Capture the cell that displays the provided text and extract its (x, y) central coordinate. 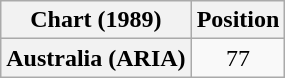
Position (238, 20)
77 (238, 58)
Australia (ARIA) (96, 58)
Chart (1989) (96, 20)
